Return [x, y] of the center of cell containing provided text 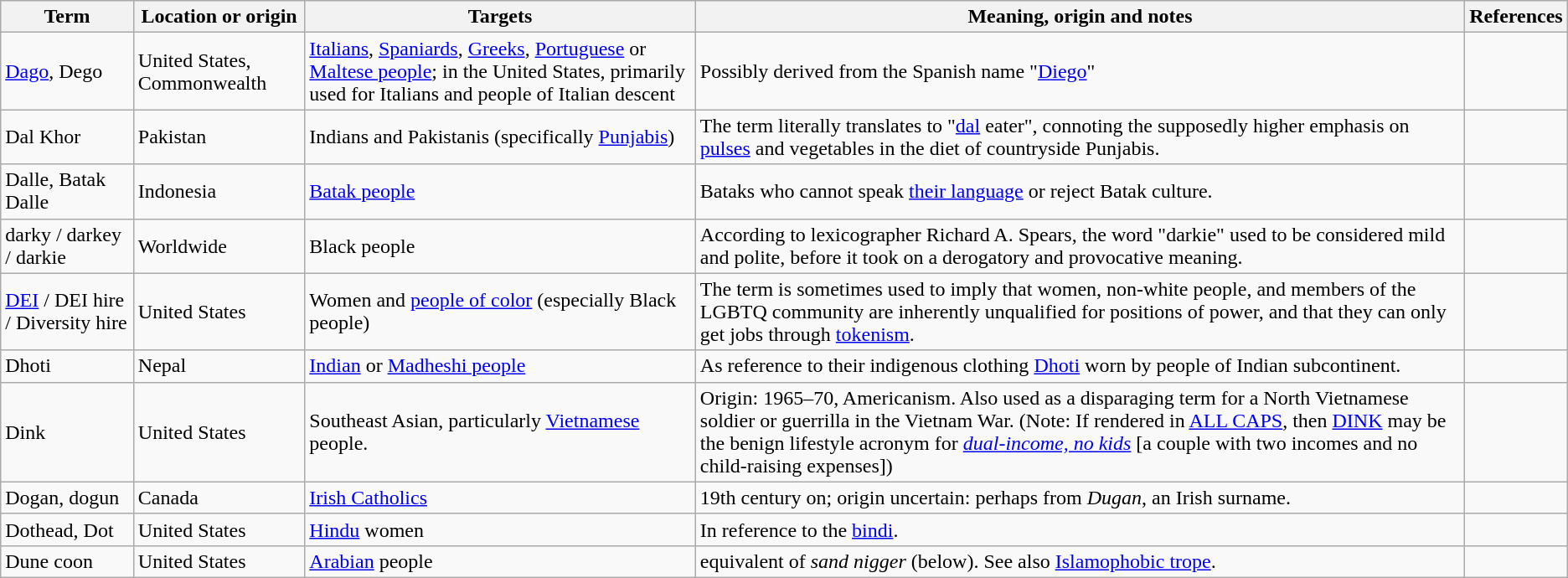
Arabian people [500, 561]
Dothead, Dot [67, 529]
Indonesia [219, 191]
Irish Catholics [500, 498]
Canada [219, 498]
References [1516, 17]
In reference to the bindi. [1080, 529]
Dune coon [67, 561]
Women and people of color (especially Black people) [500, 312]
Term [67, 17]
Italians, Spaniards, Greeks, Portuguese or Maltese people; in the United States, primarily used for Italians and people of Italian descent [500, 71]
Targets [500, 17]
Black people [500, 246]
Batak people [500, 191]
Nepal [219, 366]
Pakistan [219, 137]
Hindu women [500, 529]
DEI / DEI hire / Diversity hire [67, 312]
Southeast Asian, particularly Vietnamese people. [500, 432]
19th century on; origin uncertain: perhaps from Dugan, an Irish surname. [1080, 498]
Possibly derived from the Spanish name "Diego" [1080, 71]
darky / darkey / darkie [67, 246]
As reference to their indigenous clothing Dhoti worn by people of Indian subcontinent. [1080, 366]
Dago, Dego [67, 71]
Dal Khor [67, 137]
Dalle, Batak Dalle [67, 191]
Bataks who cannot speak their language or reject Batak culture. [1080, 191]
Meaning, origin and notes [1080, 17]
Dhoti [67, 366]
Indians and Pakistanis (specifically Punjabis) [500, 137]
United States, Commonwealth [219, 71]
Dogan, dogun [67, 498]
The term literally translates to "dal eater", connoting the supposedly higher emphasis on pulses and vegetables in the diet of countryside Punjabis. [1080, 137]
Dink [67, 432]
equivalent of sand nigger (below). See also Islamophobic trope. [1080, 561]
Location or origin [219, 17]
Worldwide [219, 246]
Indian or Madheshi people [500, 366]
